Extract the (X, Y) coordinate from the center of the cell holding the provided text.  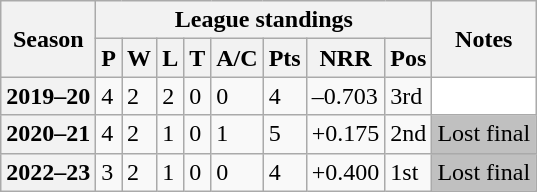
3 (109, 172)
Pos (408, 58)
+0.400 (346, 172)
League standings (264, 20)
Season (48, 39)
–0.703 (346, 96)
NRR (346, 58)
2nd (408, 134)
2020–21 (48, 134)
T (198, 58)
2022–23 (48, 172)
L (170, 58)
+0.175 (346, 134)
Notes (484, 39)
5 (284, 134)
Pts (284, 58)
1st (408, 172)
W (140, 58)
A/C (237, 58)
3rd (408, 96)
2019–20 (48, 96)
P (109, 58)
